Return (X, Y) of the center of cell containing provided text 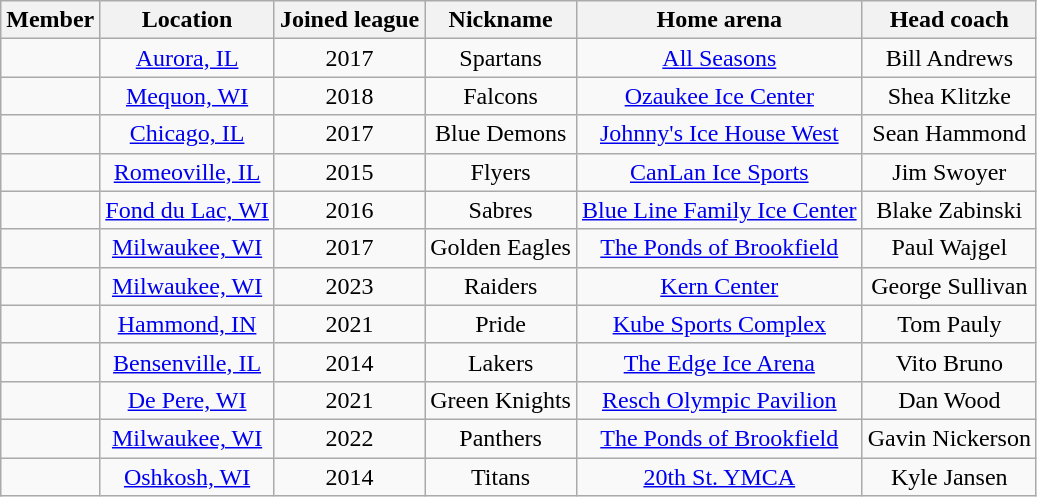
20th St. YMCA (719, 477)
Location (188, 20)
Dan Wood (949, 400)
Vito Bruno (949, 362)
Sabres (501, 210)
De Pere, WI (188, 400)
Shea Klitzke (949, 96)
2015 (349, 172)
All Seasons (719, 58)
Raiders (501, 286)
Kyle Jansen (949, 477)
Flyers (501, 172)
Tom Pauly (949, 324)
CanLan Ice Sports (719, 172)
Nickname (501, 20)
2023 (349, 286)
Aurora, IL (188, 58)
Resch Olympic Pavilion (719, 400)
Gavin Nickerson (949, 438)
Kern Center (719, 286)
Titans (501, 477)
Green Knights (501, 400)
Pride (501, 324)
Hammond, IN (188, 324)
Romeoville, IL (188, 172)
Oshkosh, WI (188, 477)
Joined league (349, 20)
Ozaukee Ice Center (719, 96)
Bensenville, IL (188, 362)
Blue Line Family Ice Center (719, 210)
Johnny's Ice House West (719, 134)
2018 (349, 96)
Spartans (501, 58)
Chicago, IL (188, 134)
Paul Wajgel (949, 248)
Golden Eagles (501, 248)
Jim Swoyer (949, 172)
Sean Hammond (949, 134)
Falcons (501, 96)
Head coach (949, 20)
Member (50, 20)
Blue Demons (501, 134)
2022 (349, 438)
George Sullivan (949, 286)
Lakers (501, 362)
Blake Zabinski (949, 210)
Panthers (501, 438)
Mequon, WI (188, 96)
Home arena (719, 20)
Bill Andrews (949, 58)
Kube Sports Complex (719, 324)
Fond du Lac, WI (188, 210)
The Edge Ice Arena (719, 362)
2016 (349, 210)
